Pinpoint the cell where the given text exists, returning its (X, Y) midpoint coordinate. 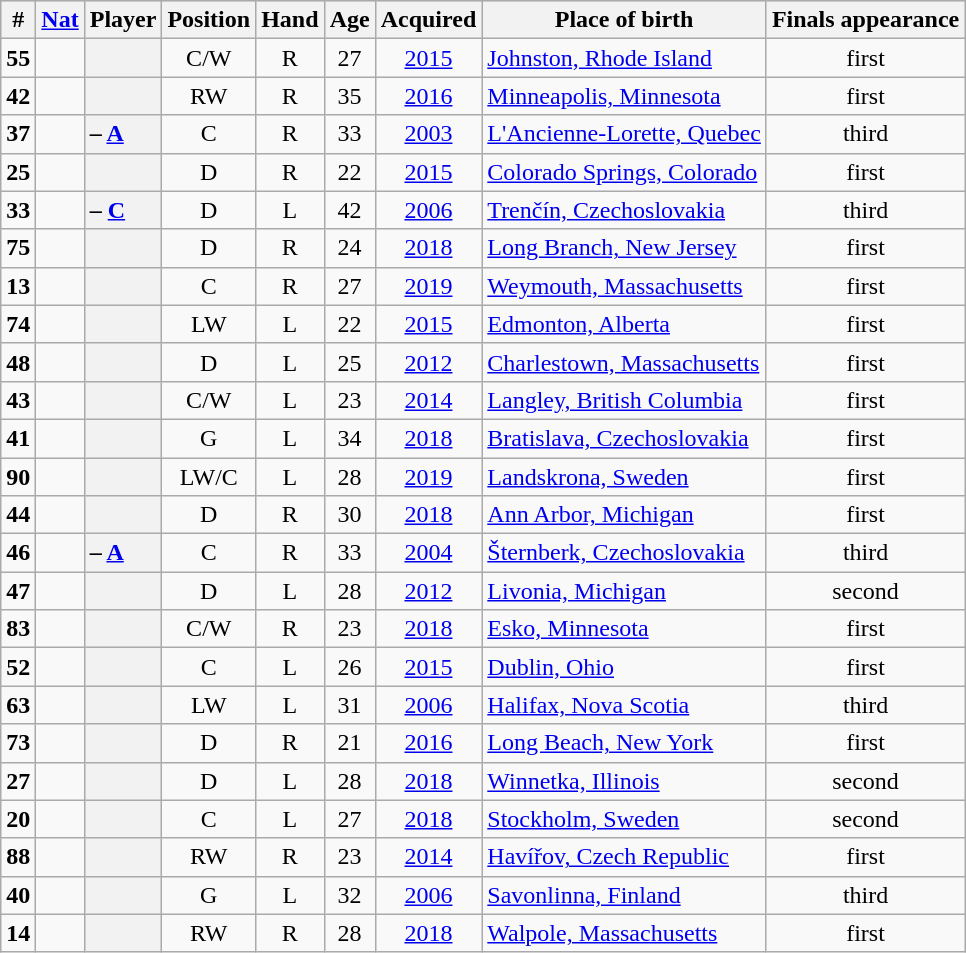
43 (18, 400)
73 (18, 743)
Esko, Minnesota (624, 629)
Place of birth (624, 20)
Age (350, 20)
Bratislava, Czechoslovakia (624, 438)
47 (18, 591)
26 (350, 667)
Player (123, 20)
Šternberk, Czechoslovakia (624, 553)
Long Beach, New York (624, 743)
Halifax, Nova Scotia (624, 705)
55 (18, 58)
20 (18, 819)
74 (18, 324)
Finals appearance (865, 20)
52 (18, 667)
44 (18, 515)
Acquired (428, 20)
Long Branch, New Jersey (624, 248)
21 (350, 743)
Weymouth, Massachusetts (624, 286)
63 (18, 705)
37 (18, 134)
Nat (60, 20)
30 (350, 515)
14 (18, 933)
Dublin, Ohio (624, 667)
Stockholm, Sweden (624, 819)
2003 (428, 134)
Livonia, Michigan (624, 591)
75 (18, 248)
Minneapolis, Minnesota (624, 96)
Savonlinna, Finland (624, 895)
LW/C (209, 477)
88 (18, 857)
31 (350, 705)
Hand (290, 20)
Walpole, Massachusetts (624, 933)
48 (18, 362)
83 (18, 629)
46 (18, 553)
Charlestown, Massachusetts (624, 362)
Colorado Springs, Colorado (624, 172)
# (18, 20)
L'Ancienne-Lorette, Quebec (624, 134)
90 (18, 477)
35 (350, 96)
32 (350, 895)
Edmonton, Alberta (624, 324)
Johnston, Rhode Island (624, 58)
40 (18, 895)
Havířov, Czech Republic (624, 857)
Winnetka, Illinois (624, 781)
13 (18, 286)
Trenčín, Czechoslovakia (624, 210)
2004 (428, 553)
Langley, British Columbia (624, 400)
41 (18, 438)
– C (123, 210)
Position (209, 20)
34 (350, 438)
Ann Arbor, Michigan (624, 515)
Landskrona, Sweden (624, 477)
24 (350, 248)
